Detect which cell encompasses the target text, then output its [x, y] center coordinate. 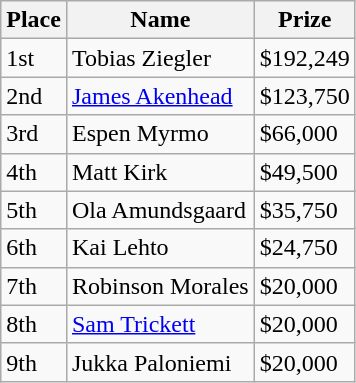
4th [34, 172]
$24,750 [304, 248]
$192,249 [304, 58]
6th [34, 248]
2nd [34, 96]
$49,500 [304, 172]
Sam Trickett [160, 324]
Place [34, 20]
Tobias Ziegler [160, 58]
5th [34, 210]
Espen Myrmo [160, 134]
Name [160, 20]
7th [34, 286]
Kai Lehto [160, 248]
Ola Amundsgaard [160, 210]
9th [34, 362]
1st [34, 58]
Robinson Morales [160, 286]
Prize [304, 20]
$123,750 [304, 96]
3rd [34, 134]
$35,750 [304, 210]
Matt Kirk [160, 172]
Jukka Paloniemi [160, 362]
8th [34, 324]
$66,000 [304, 134]
James Akenhead [160, 96]
